Search for the cell housing the specified text and yield its [x, y] center coordinate. 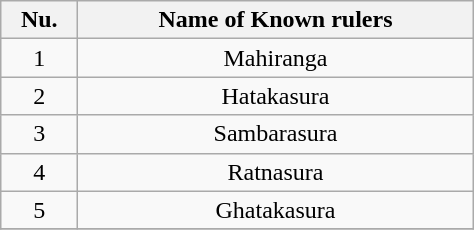
3 [40, 134]
Name of Known rulers [276, 20]
5 [40, 210]
Ratnasura [276, 172]
Sambarasura [276, 134]
2 [40, 96]
4 [40, 172]
1 [40, 58]
Mahiranga [276, 58]
Ghatakasura [276, 210]
Hatakasura [276, 96]
Nu. [40, 20]
